Search for the cell housing the specified text and yield its (X, Y) center coordinate. 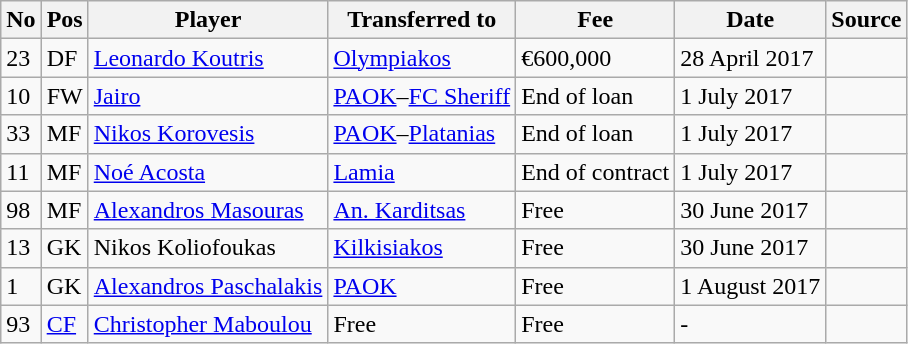
PAOK (422, 286)
No (21, 20)
93 (21, 324)
Fee (596, 20)
PAOK–FC Sheriff (422, 96)
An. Karditsas (422, 210)
Pos (64, 20)
1 August 2017 (750, 286)
Christopher Maboulou (208, 324)
- (750, 324)
Source (866, 20)
Nikos Korovesis (208, 134)
FW (64, 96)
Nikos Koliofoukas (208, 248)
Player (208, 20)
Transferred to (422, 20)
Jairo (208, 96)
Leonardo Koutris (208, 58)
Kilkisiakos (422, 248)
PAOK–Platanias (422, 134)
1 (21, 286)
DF (64, 58)
CF (64, 324)
Alexandros Paschalakis (208, 286)
10 (21, 96)
Noé Acosta (208, 172)
Date (750, 20)
Lamia (422, 172)
33 (21, 134)
Alexandros Masouras (208, 210)
23 (21, 58)
€600,000 (596, 58)
28 April 2017 (750, 58)
98 (21, 210)
Olympiakos (422, 58)
13 (21, 248)
End of contract (596, 172)
11 (21, 172)
